Output the [X, Y] coordinate of the center of the cell containing the given text.  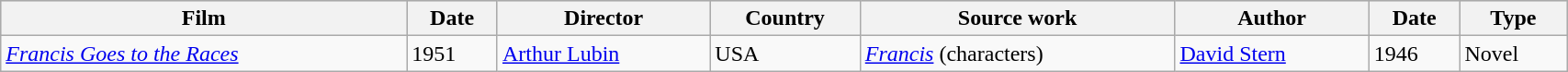
USA [784, 54]
Francis Goes to the Races [204, 54]
Author [1271, 18]
Arthur Lubin [603, 54]
Source work [1018, 18]
Country [784, 18]
Novel [1514, 54]
Francis (characters) [1018, 54]
1951 [452, 54]
Type [1514, 18]
Film [204, 18]
Director [603, 18]
David Stern [1271, 54]
1946 [1415, 54]
